Return the [x, y] coordinate for the center point of the cell that contains the specified text.  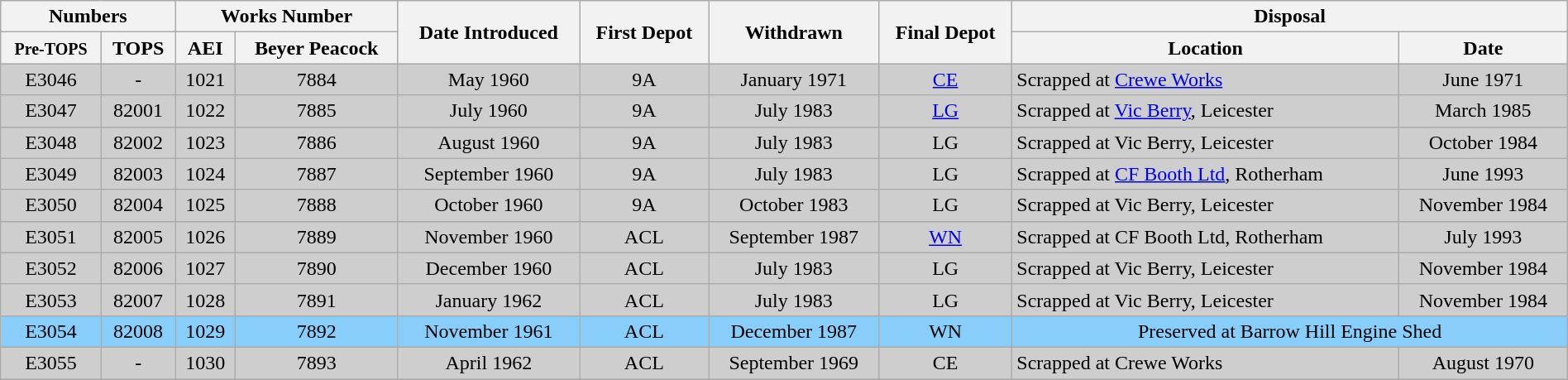
1023 [205, 142]
May 1960 [489, 79]
82008 [138, 331]
November 1961 [489, 331]
July 1993 [1483, 237]
Location [1206, 48]
E3049 [51, 174]
E3046 [51, 79]
January 1962 [489, 300]
August 1960 [489, 142]
7884 [316, 79]
7888 [316, 205]
TOPS [138, 48]
82002 [138, 142]
1026 [205, 237]
1025 [205, 205]
September 1960 [489, 174]
82007 [138, 300]
1027 [205, 268]
October 1984 [1483, 142]
Final Depot [944, 32]
7887 [316, 174]
Numbers [88, 17]
October 1960 [489, 205]
7889 [316, 237]
Date Introduced [489, 32]
82006 [138, 268]
1030 [205, 363]
82005 [138, 237]
82004 [138, 205]
Preserved at Barrow Hill Engine Shed [1290, 331]
June 1993 [1483, 174]
E3050 [51, 205]
December 1960 [489, 268]
November 1960 [489, 237]
E3051 [51, 237]
September 1969 [794, 363]
December 1987 [794, 331]
March 1985 [1483, 111]
Works Number [286, 17]
7885 [316, 111]
April 1962 [489, 363]
Withdrawn [794, 32]
7893 [316, 363]
September 1987 [794, 237]
E3048 [51, 142]
82003 [138, 174]
Date [1483, 48]
7886 [316, 142]
July 1960 [489, 111]
82001 [138, 111]
E3053 [51, 300]
August 1970 [1483, 363]
E3054 [51, 331]
7892 [316, 331]
1022 [205, 111]
E3047 [51, 111]
January 1971 [794, 79]
First Depot [644, 32]
Pre-TOPS [51, 48]
7890 [316, 268]
1021 [205, 79]
October 1983 [794, 205]
1024 [205, 174]
1028 [205, 300]
7891 [316, 300]
Beyer Peacock [316, 48]
E3052 [51, 268]
Disposal [1290, 17]
AEI [205, 48]
June 1971 [1483, 79]
E3055 [51, 363]
1029 [205, 331]
